Detect which cell encompasses the target text, then output its [X, Y] center coordinate. 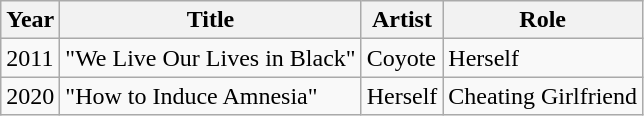
Cheating Girlfriend [543, 96]
2020 [30, 96]
Artist [402, 20]
Coyote [402, 58]
Role [543, 20]
2011 [30, 58]
"We Live Our Lives in Black" [210, 58]
Year [30, 20]
"How to Induce Amnesia" [210, 96]
Title [210, 20]
